Find where the given text appears and provide that cell's center as (x, y) coordinate. 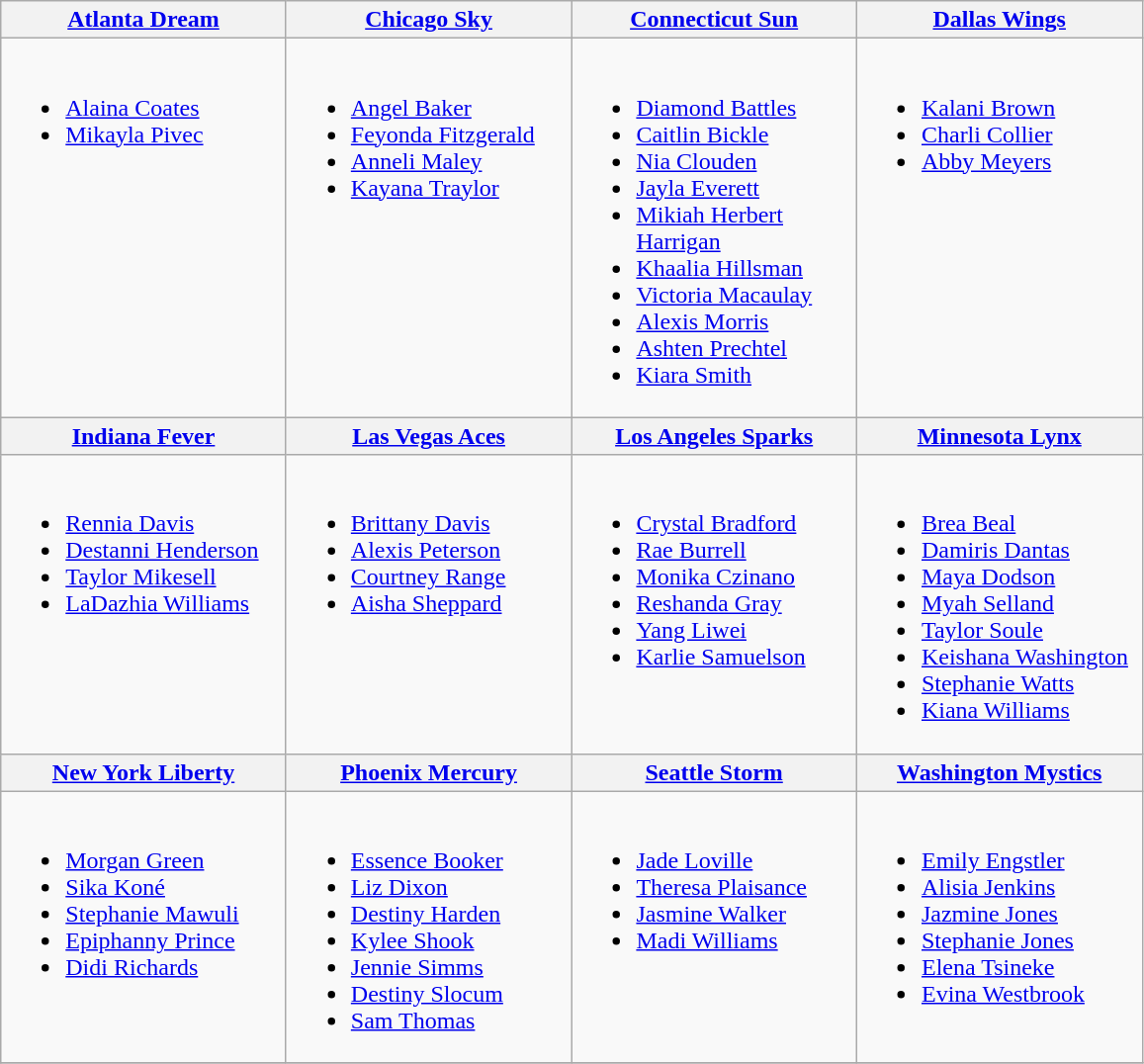
Alaina CoatesMikayla Pivec (144, 227)
Diamond BattlesCaitlin BickleNia CloudenJayla EverettMikiah Herbert HarriganKhaalia HillsmanVictoria MacaulayAlexis MorrisAshten PrechtelKiara Smith (714, 227)
Chicago Sky (429, 20)
New York Liberty (144, 772)
Angel BakerFeyonda FitzgeraldAnneli MaleyKayana Traylor (429, 227)
Los Angeles Sparks (714, 436)
Brittany DavisAlexis PetersonCourtney RangeAisha Sheppard (429, 604)
Las Vegas Aces (429, 436)
Dallas Wings (999, 20)
Rennia DavisDestanni HendersonTaylor MikesellLaDazhia Williams (144, 604)
Kalani BrownCharli CollierAbby Meyers (999, 227)
Crystal BradfordRae BurrellMonika CzinanoReshanda GrayYang LiweiKarlie Samuelson (714, 604)
Phoenix Mercury (429, 772)
Brea BealDamiris DantasMaya DodsonMyah SellandTaylor SouleKeishana WashingtonStephanie WattsKiana Williams (999, 604)
Morgan GreenSika KonéStephanie MawuliEpiphanny PrinceDidi Richards (144, 928)
Emily EngstlerAlisia JenkinsJazmine JonesStephanie JonesElena TsinekeEvina Westbrook (999, 928)
Jade LovilleTheresa PlaisanceJasmine WalkerMadi Williams (714, 928)
Minnesota Lynx (999, 436)
Atlanta Dream (144, 20)
Washington Mystics (999, 772)
Indiana Fever (144, 436)
Connecticut Sun (714, 20)
Seattle Storm (714, 772)
Essence BookerLiz DixonDestiny HardenKylee ShookJennie SimmsDestiny SlocumSam Thomas (429, 928)
